Return (x, y) of the center of cell containing provided text 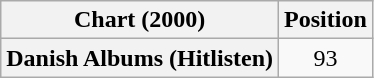
Position (326, 20)
Danish Albums (Hitlisten) (140, 58)
Chart (2000) (140, 20)
93 (326, 58)
